Provide the (x, y) coordinate of the cell's center where the given text is located.  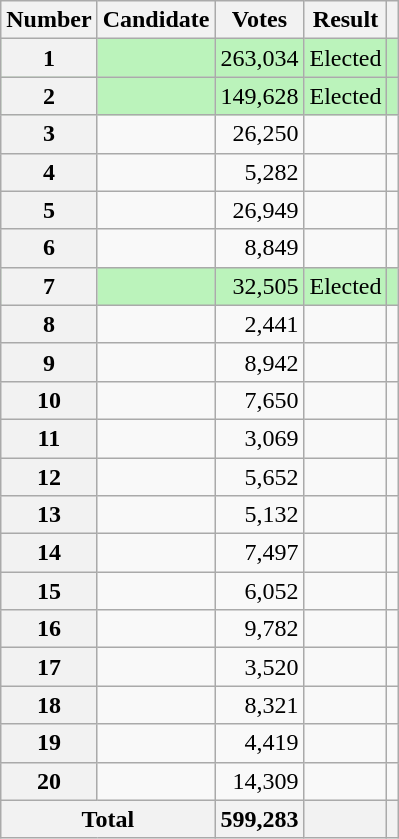
4,419 (260, 743)
3,520 (260, 667)
8 (49, 324)
7,497 (260, 553)
7,650 (260, 400)
8,321 (260, 705)
8,942 (260, 362)
14,309 (260, 781)
Result (346, 20)
5,652 (260, 477)
7 (49, 286)
19 (49, 743)
13 (49, 515)
14 (49, 553)
3 (49, 134)
263,034 (260, 58)
11 (49, 438)
32,505 (260, 286)
Votes (260, 20)
12 (49, 477)
2 (49, 96)
10 (49, 400)
6,052 (260, 591)
17 (49, 667)
5,282 (260, 172)
9 (49, 362)
599,283 (260, 819)
26,949 (260, 210)
3,069 (260, 438)
Total (108, 819)
5,132 (260, 515)
15 (49, 591)
8,849 (260, 248)
20 (49, 781)
16 (49, 629)
Number (49, 20)
6 (49, 248)
18 (49, 705)
1 (49, 58)
149,628 (260, 96)
Candidate (156, 20)
9,782 (260, 629)
5 (49, 210)
2,441 (260, 324)
4 (49, 172)
26,250 (260, 134)
